Return the [X, Y] coordinate for the center point of the cell that contains the specified text.  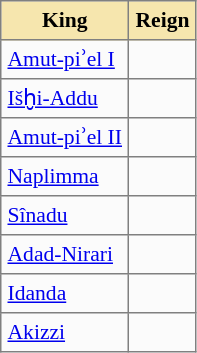
Naplimma [65, 176]
Sînadu [65, 216]
Amut-piʾel II [65, 138]
Amut-piʾel I [65, 60]
Akizzi [65, 332]
King [65, 20]
Reign [162, 20]
Adad-Nirari [65, 254]
Išḫi-Addu [65, 98]
Idanda [65, 294]
